Search for the cell housing the specified text and yield its (X, Y) center coordinate. 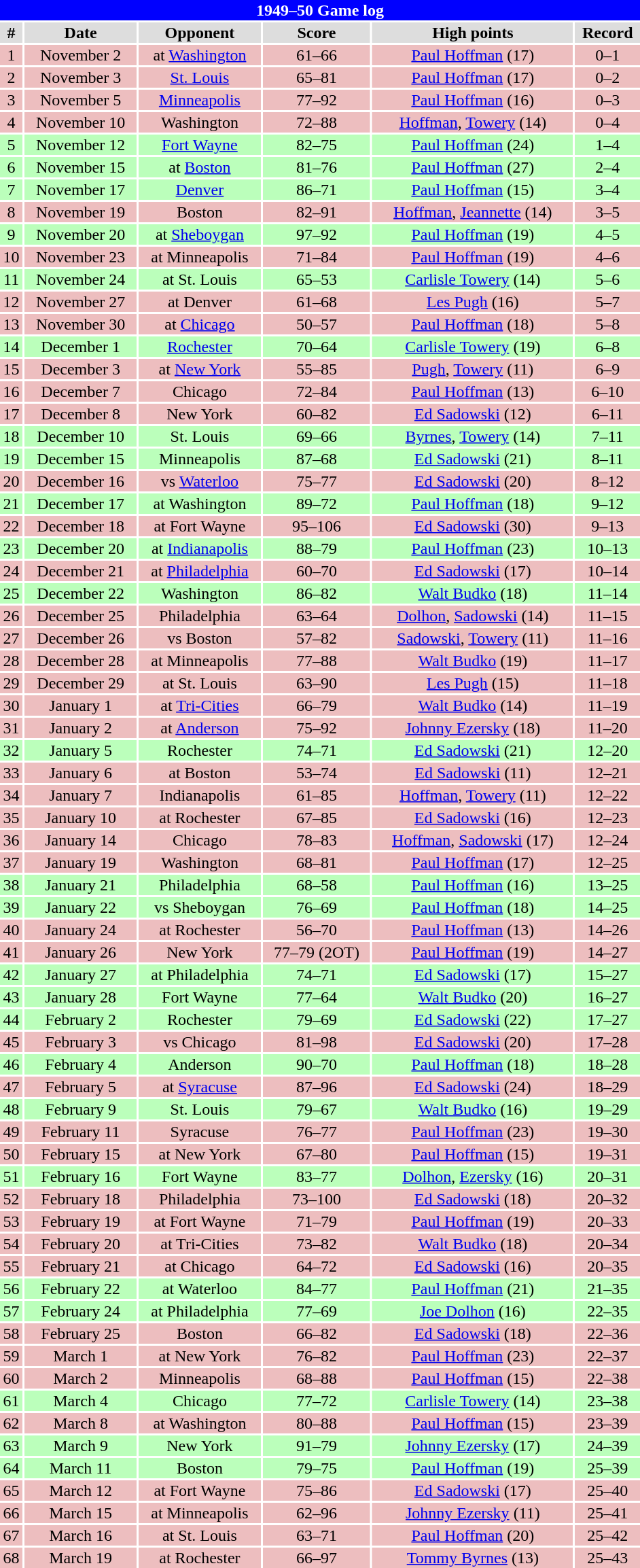
5–7 (607, 302)
January 14 (80, 840)
9 (11, 234)
December 3 (80, 369)
February 3 (80, 1042)
15 (11, 369)
19–29 (607, 1109)
61–85 (317, 795)
Syracuse (200, 1132)
4 (11, 122)
68–81 (317, 863)
February 22 (80, 1289)
February 2 (80, 1020)
at Waterloo (200, 1289)
36 (11, 840)
71–84 (317, 257)
79–69 (317, 1020)
41 (11, 952)
February 25 (80, 1334)
Pugh, Towery (11) (473, 369)
December 7 (80, 391)
Paul Hoffman (24) (473, 145)
4–5 (607, 234)
9–12 (607, 504)
18–28 (607, 1064)
87–68 (317, 459)
72–88 (317, 122)
60–82 (317, 414)
March 12 (80, 1491)
73–82 (317, 1244)
January 24 (80, 930)
26 (11, 616)
November 12 (80, 145)
88–79 (317, 548)
Record (607, 33)
84–77 (317, 1289)
22–36 (607, 1334)
11–17 (607, 661)
March 11 (80, 1468)
69–66 (317, 436)
at Denver (200, 302)
20 (11, 481)
75–86 (317, 1491)
6 (11, 167)
February 18 (80, 1199)
72–84 (317, 391)
63–64 (317, 616)
November 24 (80, 279)
Ed Sadowski (11) (473, 773)
61 (11, 1401)
39 (11, 907)
Ed Sadowski (30) (473, 526)
19 (11, 459)
Paul Hoffman (27) (473, 167)
November 30 (80, 324)
February 20 (80, 1244)
56–70 (317, 930)
35 (11, 818)
6–10 (607, 391)
Walt Budko (14) (473, 705)
Johnny Ezersky (18) (473, 728)
January 6 (80, 773)
91–79 (317, 1446)
December 15 (80, 459)
November 15 (80, 167)
57 (11, 1311)
18 (11, 436)
7–11 (607, 436)
0–3 (607, 100)
0–2 (607, 77)
January 27 (80, 975)
83–77 (317, 1177)
December 22 (80, 593)
24–39 (607, 1446)
1949–50 Game log (320, 10)
January 26 (80, 952)
23–38 (607, 1401)
52 (11, 1199)
January 10 (80, 818)
80–88 (317, 1423)
22–37 (607, 1356)
6–11 (607, 414)
February 21 (80, 1266)
68–58 (317, 885)
December 18 (80, 526)
December 29 (80, 683)
28 (11, 661)
November 2 (80, 55)
February 11 (80, 1132)
66–97 (317, 1558)
67 (11, 1535)
66–79 (317, 705)
Johnny Ezersky (17) (473, 1446)
22 (11, 526)
March 4 (80, 1401)
Hoffman, Towery (14) (473, 122)
6–9 (607, 369)
2–4 (607, 167)
March 1 (80, 1356)
66 (11, 1513)
High points (473, 33)
68 (11, 1558)
March 15 (80, 1513)
25–40 (607, 1491)
January 7 (80, 795)
4–6 (607, 257)
12–22 (607, 795)
63–90 (317, 683)
Byrnes, Towery (14) (473, 436)
11–15 (607, 616)
Denver (200, 190)
11–14 (607, 593)
Sadowski, Towery (11) (473, 638)
81–98 (317, 1042)
Hoffman, Sadowski (17) (473, 840)
November 3 (80, 77)
33 (11, 773)
76–77 (317, 1132)
77–79 (2OT) (317, 952)
75–92 (317, 728)
22–35 (607, 1311)
14–25 (607, 907)
16–27 (607, 997)
12–21 (607, 773)
10–13 (607, 548)
vs Chicago (200, 1042)
Walt Budko (16) (473, 1109)
March 19 (80, 1558)
76–82 (317, 1356)
Carlisle Towery (19) (473, 347)
March 9 (80, 1446)
Ed Sadowski (12) (473, 414)
24 (11, 571)
0–1 (607, 55)
12–25 (607, 863)
60–70 (317, 571)
December 28 (80, 661)
46 (11, 1064)
77–88 (317, 661)
48 (11, 1109)
January 22 (80, 907)
76–69 (317, 907)
November 17 (80, 190)
10–14 (607, 571)
25 (11, 593)
December 25 (80, 616)
15–27 (607, 975)
November 23 (80, 257)
Opponent (200, 33)
25–39 (607, 1468)
23–39 (607, 1423)
12–20 (607, 750)
63–71 (317, 1535)
78–83 (317, 840)
5–8 (607, 324)
Les Pugh (15) (473, 683)
32 (11, 750)
31 (11, 728)
12 (11, 302)
20–33 (607, 1221)
56 (11, 1289)
51 (11, 1177)
21–35 (607, 1289)
Score (317, 33)
30 (11, 705)
86–71 (317, 190)
Date (80, 33)
3–4 (607, 190)
34 (11, 795)
9–13 (607, 526)
61–68 (317, 302)
59 (11, 1356)
March 2 (80, 1378)
57–82 (317, 638)
January 5 (80, 750)
27 (11, 638)
58 (11, 1334)
Ed Sadowski (24) (473, 1087)
at Indianapolis (200, 548)
December 8 (80, 414)
21 (11, 504)
January 28 (80, 997)
November 20 (80, 234)
December 21 (80, 571)
25–41 (607, 1513)
62 (11, 1423)
20–35 (607, 1266)
# (11, 33)
Dolhon, Ezersky (16) (473, 1177)
12–24 (607, 840)
82–91 (317, 212)
vs Sheboygan (200, 907)
19–31 (607, 1154)
25–42 (607, 1535)
Walt Budko (19) (473, 661)
8 (11, 212)
20–31 (607, 1177)
81–76 (317, 167)
November 10 (80, 122)
50–57 (317, 324)
March 8 (80, 1423)
29 (11, 683)
77–92 (317, 100)
42 (11, 975)
Paul Hoffman (21) (473, 1289)
68–88 (317, 1378)
vs Waterloo (200, 481)
38 (11, 885)
65 (11, 1491)
55–85 (317, 369)
23 (11, 548)
79–67 (317, 1109)
11–19 (607, 705)
16 (11, 391)
3–5 (607, 212)
Paul Hoffman (20) (473, 1535)
Johnny Ezersky (11) (473, 1513)
20–32 (607, 1199)
January 19 (80, 863)
86–82 (317, 593)
8–12 (607, 481)
37 (11, 863)
vs Boston (200, 638)
December 20 (80, 548)
November 5 (80, 100)
54 (11, 1244)
13 (11, 324)
8–11 (607, 459)
Joe Dolhon (16) (473, 1311)
95–106 (317, 526)
77–72 (317, 1401)
1–4 (607, 145)
Tommy Byrnes (13) (473, 1558)
73–100 (317, 1199)
11–16 (607, 638)
6–8 (607, 347)
79–75 (317, 1468)
60 (11, 1378)
11–20 (607, 728)
67–85 (317, 818)
1 (11, 55)
Ed Sadowski (22) (473, 1020)
14–27 (607, 952)
77–69 (317, 1311)
at Anderson (200, 728)
13–25 (607, 885)
70–64 (317, 347)
40 (11, 930)
5–6 (607, 279)
25–43 (607, 1558)
Walt Budko (20) (473, 997)
50 (11, 1154)
11–18 (607, 683)
18–29 (607, 1087)
February 4 (80, 1064)
82–75 (317, 145)
43 (11, 997)
64–72 (317, 1266)
February 5 (80, 1087)
47 (11, 1087)
65–53 (317, 279)
February 24 (80, 1311)
February 16 (80, 1177)
61–66 (317, 55)
87–96 (317, 1087)
December 17 (80, 504)
53–74 (317, 773)
22–38 (607, 1378)
January 1 (80, 705)
January 21 (80, 885)
67–80 (317, 1154)
62–96 (317, 1513)
53 (11, 1221)
November 19 (80, 212)
71–79 (317, 1221)
December 16 (80, 481)
Anderson (200, 1064)
0–4 (607, 122)
Hoffman, Towery (11) (473, 795)
December 10 (80, 436)
February 19 (80, 1221)
March 16 (80, 1535)
at Sheboygan (200, 234)
63 (11, 1446)
2 (11, 77)
12–23 (607, 818)
December 26 (80, 638)
Hoffman, Jeannette (14) (473, 212)
20–34 (607, 1244)
14 (11, 347)
89–72 (317, 504)
3 (11, 100)
55 (11, 1266)
7 (11, 190)
66–82 (317, 1334)
64 (11, 1468)
17–27 (607, 1020)
45 (11, 1042)
at Syracuse (200, 1087)
49 (11, 1132)
December 1 (80, 347)
17 (11, 414)
65–81 (317, 77)
90–70 (317, 1064)
November 27 (80, 302)
11 (11, 279)
Les Pugh (16) (473, 302)
Dolhon, Sadowski (14) (473, 616)
February 9 (80, 1109)
97–92 (317, 234)
10 (11, 257)
44 (11, 1020)
January 2 (80, 728)
February 15 (80, 1154)
17–28 (607, 1042)
19–30 (607, 1132)
Indianapolis (200, 795)
75–77 (317, 481)
77–64 (317, 997)
14–26 (607, 930)
5 (11, 145)
